Provide the (X, Y) coordinate of the cell's center where the given text is located.  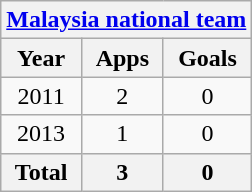
3 (122, 172)
Apps (122, 58)
Malaysia national team (126, 20)
Year (42, 58)
Goals (208, 58)
Total (42, 172)
2013 (42, 134)
2011 (42, 96)
1 (122, 134)
2 (122, 96)
